Identify which cell holds the provided text, then report its [x, y] central coordinate. 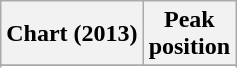
Peakposition [189, 34]
Chart (2013) [72, 34]
